Extract the (X, Y) coordinate from the center of the cell holding the provided text.  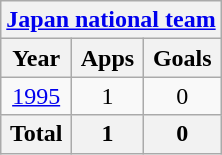
Total (36, 134)
Goals (182, 58)
Japan national team (111, 20)
Year (36, 58)
1995 (36, 96)
Apps (108, 58)
